Capture the cell that displays the provided text and extract its (x, y) central coordinate. 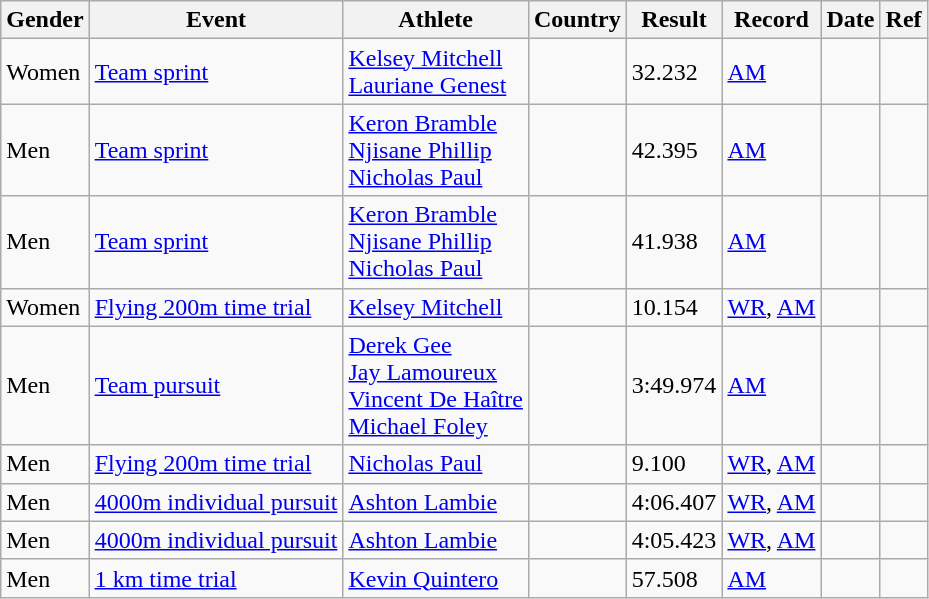
Result (674, 20)
Event (216, 20)
Kevin Quintero (436, 578)
41.938 (674, 242)
Ref (904, 20)
Kelsey MitchellLauriane Genest (436, 72)
Kelsey Mitchell (436, 307)
Derek GeeJay LamoureuxVincent De HaîtreMichael Foley (436, 386)
Athlete (436, 20)
Team pursuit (216, 386)
42.395 (674, 150)
10.154 (674, 307)
Date (850, 20)
9.100 (674, 464)
1 km time trial (216, 578)
4:06.407 (674, 502)
Gender (45, 20)
57.508 (674, 578)
3:49.974 (674, 386)
32.232 (674, 72)
Record (772, 20)
Country (577, 20)
Nicholas Paul (436, 464)
4:05.423 (674, 540)
